Find where the given text appears and provide that cell's center as [X, Y] coordinate. 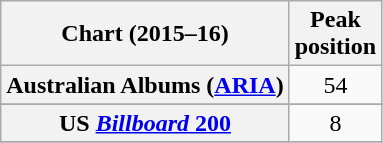
8 [335, 123]
Australian Albums (ARIA) [145, 85]
54 [335, 85]
Peak position [335, 34]
US Billboard 200 [145, 123]
Chart (2015–16) [145, 34]
